Locate the cell with the specified text and output its (X, Y) center coordinate. 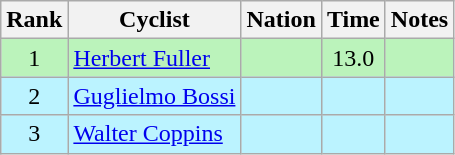
13.0 (353, 58)
Cyclist (154, 20)
Guglielmo Bossi (154, 96)
Notes (419, 20)
Time (353, 20)
Walter Coppins (154, 134)
1 (34, 58)
Rank (34, 20)
Herbert Fuller (154, 58)
3 (34, 134)
Nation (281, 20)
2 (34, 96)
